Locate the cell with the specified text and output its (X, Y) center coordinate. 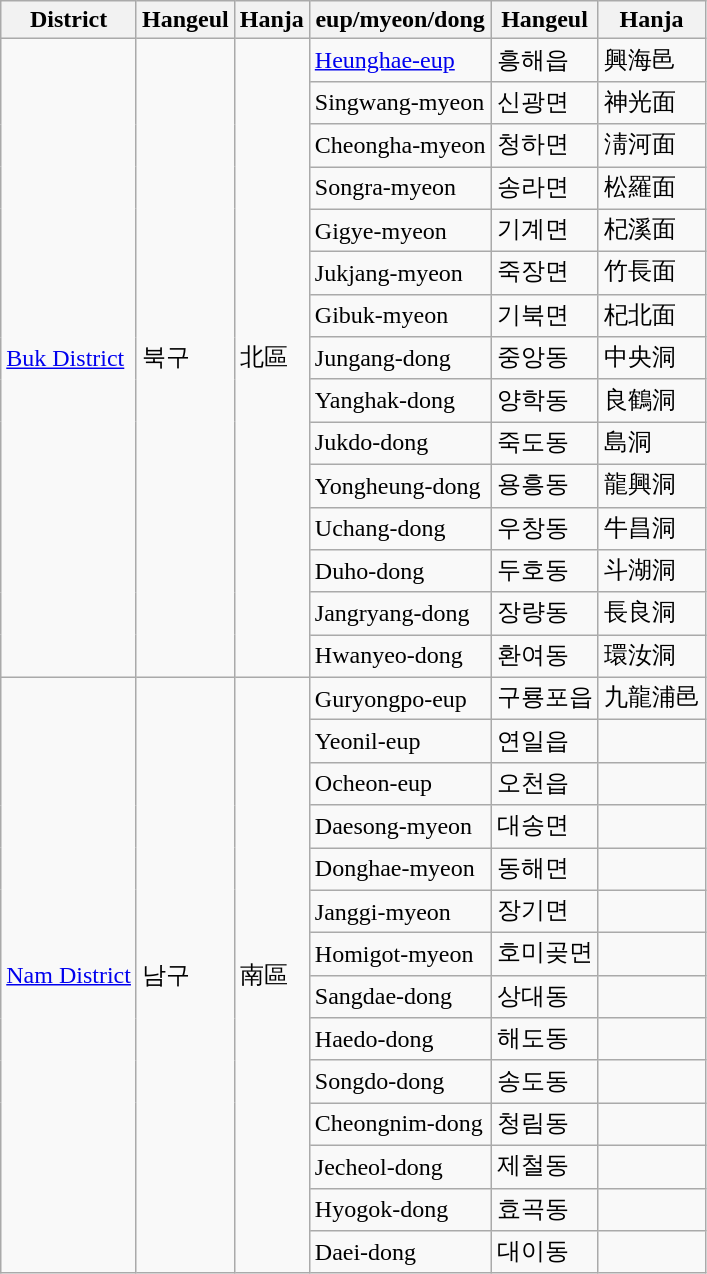
Haedo-dong (400, 1040)
Sangdae-dong (400, 996)
신광면 (544, 102)
良鶴洞 (652, 400)
송도동 (544, 1082)
Gibuk-myeon (400, 316)
흥해읍 (544, 60)
Jukdo-dong (400, 444)
杞北面 (652, 316)
Donghae-myeon (400, 870)
Homigot-myeon (400, 954)
구룡포읍 (544, 698)
Jangryang-dong (400, 614)
島洞 (652, 444)
호미곶면 (544, 954)
효곡동 (544, 1210)
龍興洞 (652, 486)
Daei-dong (400, 1252)
중앙동 (544, 358)
기북면 (544, 316)
Yanghak-dong (400, 400)
Guryongpo-eup (400, 698)
Ocheon-eup (400, 784)
해도동 (544, 1040)
Jecheol-dong (400, 1166)
Cheongha-myeon (400, 146)
Yongheung-dong (400, 486)
장량동 (544, 614)
송라면 (544, 188)
Songdo-dong (400, 1082)
九龍浦邑 (652, 698)
Heunghae-eup (400, 60)
Uchang-dong (400, 528)
동해면 (544, 870)
中央洞 (652, 358)
杞溪面 (652, 230)
Daesong-myeon (400, 826)
北區 (272, 358)
환여동 (544, 656)
오천읍 (544, 784)
대이동 (544, 1252)
南區 (272, 975)
Hwanyeo-dong (400, 656)
Duho-dong (400, 572)
상대동 (544, 996)
죽장면 (544, 274)
Singwang-myeon (400, 102)
淸河面 (652, 146)
대송면 (544, 826)
Gigye-myeon (400, 230)
Cheongnim-dong (400, 1124)
Songra-myeon (400, 188)
長良洞 (652, 614)
청림동 (544, 1124)
Jukjang-myeon (400, 274)
Buk District (69, 358)
Hyogok-dong (400, 1210)
우창동 (544, 528)
牛昌洞 (652, 528)
District (69, 20)
제철동 (544, 1166)
eup/myeon/dong (400, 20)
神光面 (652, 102)
용흥동 (544, 486)
Janggi-myeon (400, 912)
청하면 (544, 146)
Yeonil-eup (400, 742)
興海邑 (652, 60)
기계면 (544, 230)
Nam District (69, 975)
松羅面 (652, 188)
양학동 (544, 400)
두호동 (544, 572)
연일읍 (544, 742)
남구 (185, 975)
Jungang-dong (400, 358)
竹長面 (652, 274)
環汝洞 (652, 656)
죽도동 (544, 444)
장기면 (544, 912)
斗湖洞 (652, 572)
북구 (185, 358)
